Provide the (X, Y) coordinate of the cell's center where the given text is located.  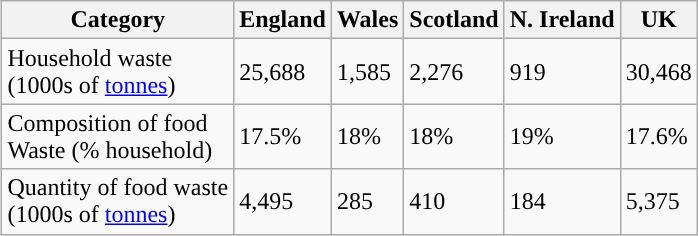
Household waste(1000s of tonnes) (118, 72)
4,495 (283, 202)
1,585 (367, 72)
UK (658, 20)
410 (454, 202)
Category (118, 20)
184 (562, 202)
17.5% (283, 136)
5,375 (658, 202)
Wales (367, 20)
Quantity of food waste(1000s of tonnes) (118, 202)
19% (562, 136)
17.6% (658, 136)
919 (562, 72)
N. Ireland (562, 20)
Scotland (454, 20)
2,276 (454, 72)
Composition of foodWaste (% household) (118, 136)
25,688 (283, 72)
285 (367, 202)
30,468 (658, 72)
England (283, 20)
